Identify which cell holds the provided text, then report its [x, y] central coordinate. 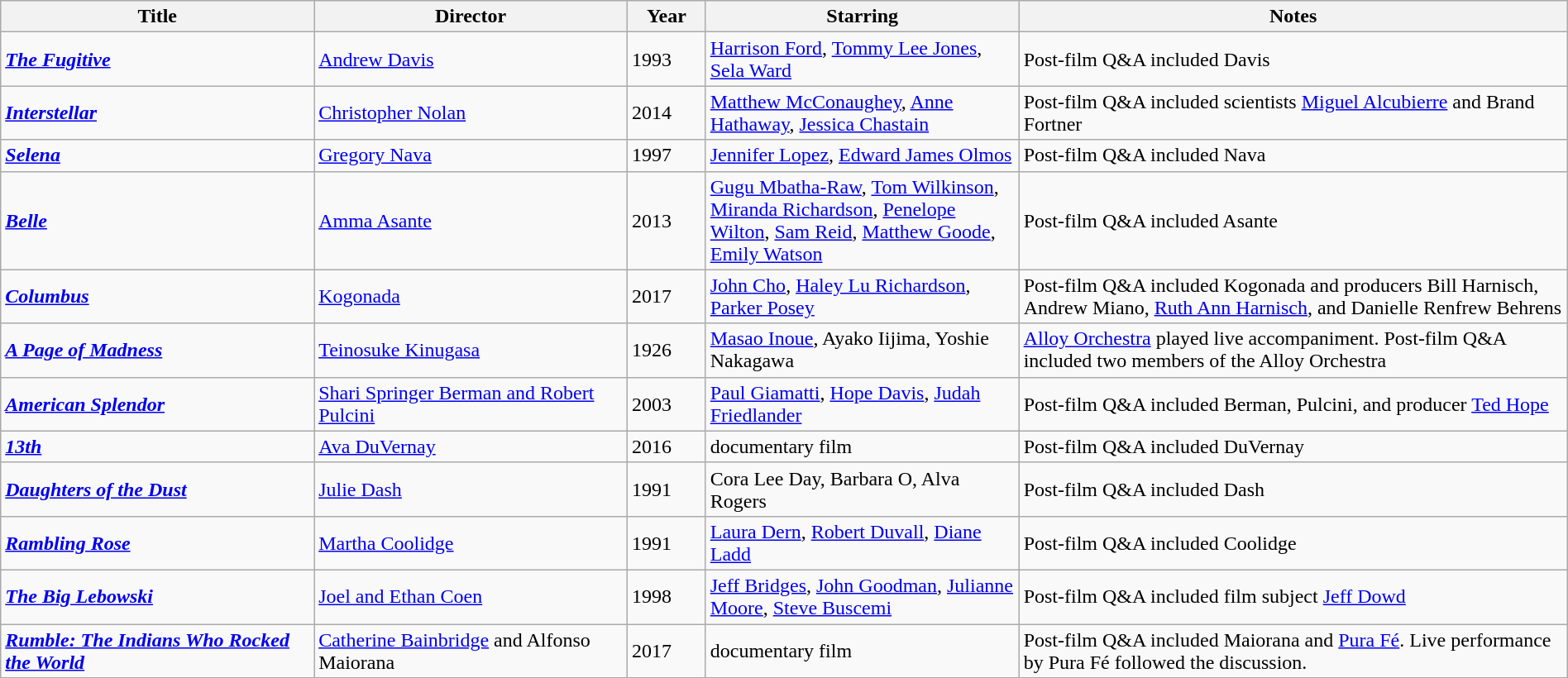
1998 [667, 597]
Starring [862, 17]
Kogonada [471, 296]
Selena [157, 155]
Catherine Bainbridge and Alfonso Maiorana [471, 650]
Post-film Q&A included Berman, Pulcini, and producer Ted Hope [1293, 403]
Columbus [157, 296]
The Fugitive [157, 60]
Harrison Ford, Tommy Lee Jones, Sela Ward [862, 60]
Post-film Q&A included Davis [1293, 60]
Post-film Q&A included Coolidge [1293, 542]
Shari Springer Berman and Robert Pulcini [471, 403]
Laura Dern, Robert Duvall, Diane Ladd [862, 542]
13th [157, 446]
2003 [667, 403]
Ava DuVernay [471, 446]
Post-film Q&A included Kogonada and producers Bill Harnisch, Andrew Miano, Ruth Ann Harnisch, and Danielle Renfrew Behrens [1293, 296]
Jennifer Lopez, Edward James Olmos [862, 155]
Paul Giamatti, Hope Davis, Judah Friedlander [862, 403]
Post-film Q&A included Nava [1293, 155]
2014 [667, 112]
Gregory Nava [471, 155]
Post-film Q&A included Maiorana and Pura Fé. Live performance by Pura Fé followed the discussion. [1293, 650]
2013 [667, 220]
Post-film Q&A included film subject Jeff Dowd [1293, 597]
A Page of Madness [157, 351]
Andrew Davis [471, 60]
Post-film Q&A included DuVernay [1293, 446]
Title [157, 17]
Director [471, 17]
Gugu Mbatha-Raw, Tom Wilkinson, Miranda Richardson, Penelope Wilton, Sam Reid, Matthew Goode, Emily Watson [862, 220]
Post-film Q&A included Dash [1293, 489]
Post-film Q&A included scientists Miguel Alcubierre and Brand Fortner [1293, 112]
Amma Asante [471, 220]
Post-film Q&A included Asante [1293, 220]
Rambling Rose [157, 542]
Teinosuke Kinugasa [471, 351]
Belle [157, 220]
1997 [667, 155]
Jeff Bridges, John Goodman, Julianne Moore, Steve Buscemi [862, 597]
Daughters of the Dust [157, 489]
American Splendor [157, 403]
John Cho, Haley Lu Richardson, Parker Posey [862, 296]
1926 [667, 351]
The Big Lebowski [157, 597]
Christopher Nolan [471, 112]
Masao Inoue, Ayako Iijima, Yoshie Nakagawa [862, 351]
Notes [1293, 17]
Martha Coolidge [471, 542]
2016 [667, 446]
Year [667, 17]
Matthew McConaughey, Anne Hathaway, Jessica Chastain [862, 112]
Cora Lee Day, Barbara O, Alva Rogers [862, 489]
Joel and Ethan Coen [471, 597]
Interstellar [157, 112]
Alloy Orchestra played live accompaniment. Post-film Q&A included two members of the Alloy Orchestra [1293, 351]
Rumble: The Indians Who Rocked the World [157, 650]
Julie Dash [471, 489]
1993 [667, 60]
